Return the (x, y) coordinate for the center point of the cell that contains the specified text.  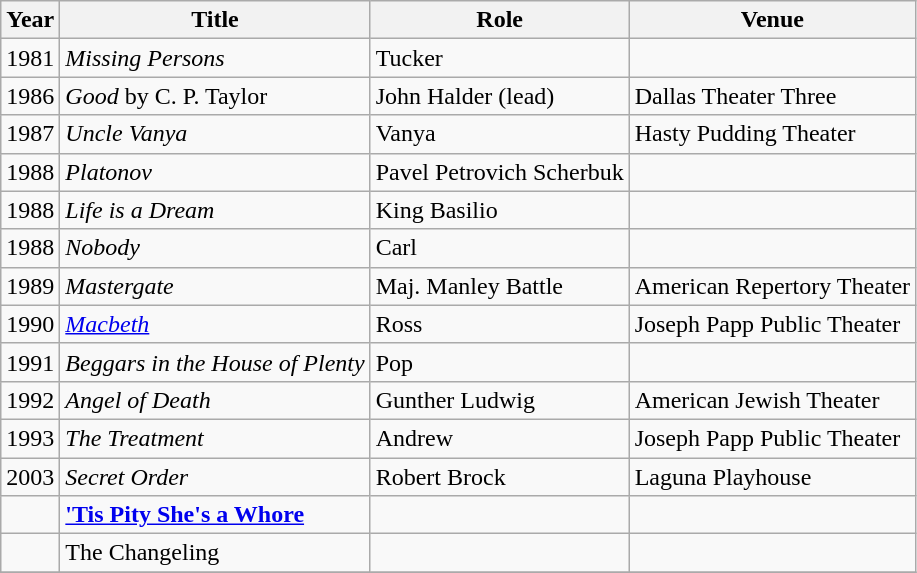
Angel of Death (215, 400)
Venue (772, 20)
1993 (30, 438)
Secret Order (215, 477)
Good by C. P. Taylor (215, 96)
American Jewish Theater (772, 400)
1990 (30, 324)
Maj. Manley Battle (500, 286)
King Basilio (500, 210)
Carl (500, 248)
Ross (500, 324)
Life is a Dream (215, 210)
Uncle Vanya (215, 134)
1989 (30, 286)
1986 (30, 96)
American Repertory Theater (772, 286)
Macbeth (215, 324)
Pop (500, 362)
Andrew (500, 438)
Hasty Pudding Theater (772, 134)
Year (30, 20)
Missing Persons (215, 58)
1991 (30, 362)
Beggars in the House of Plenty (215, 362)
The Treatment (215, 438)
Mastergate (215, 286)
Vanya (500, 134)
1987 (30, 134)
Nobody (215, 248)
The Changeling (215, 553)
Laguna Playhouse (772, 477)
1992 (30, 400)
John Halder (lead) (500, 96)
Platonov (215, 172)
Pavel Petrovich Scherbuk (500, 172)
Dallas Theater Three (772, 96)
Tucker (500, 58)
Gunther Ludwig (500, 400)
Title (215, 20)
Role (500, 20)
1981 (30, 58)
Robert Brock (500, 477)
2003 (30, 477)
'Tis Pity She's a Whore (215, 515)
